Find where the given text appears and provide that cell's center as (x, y) coordinate. 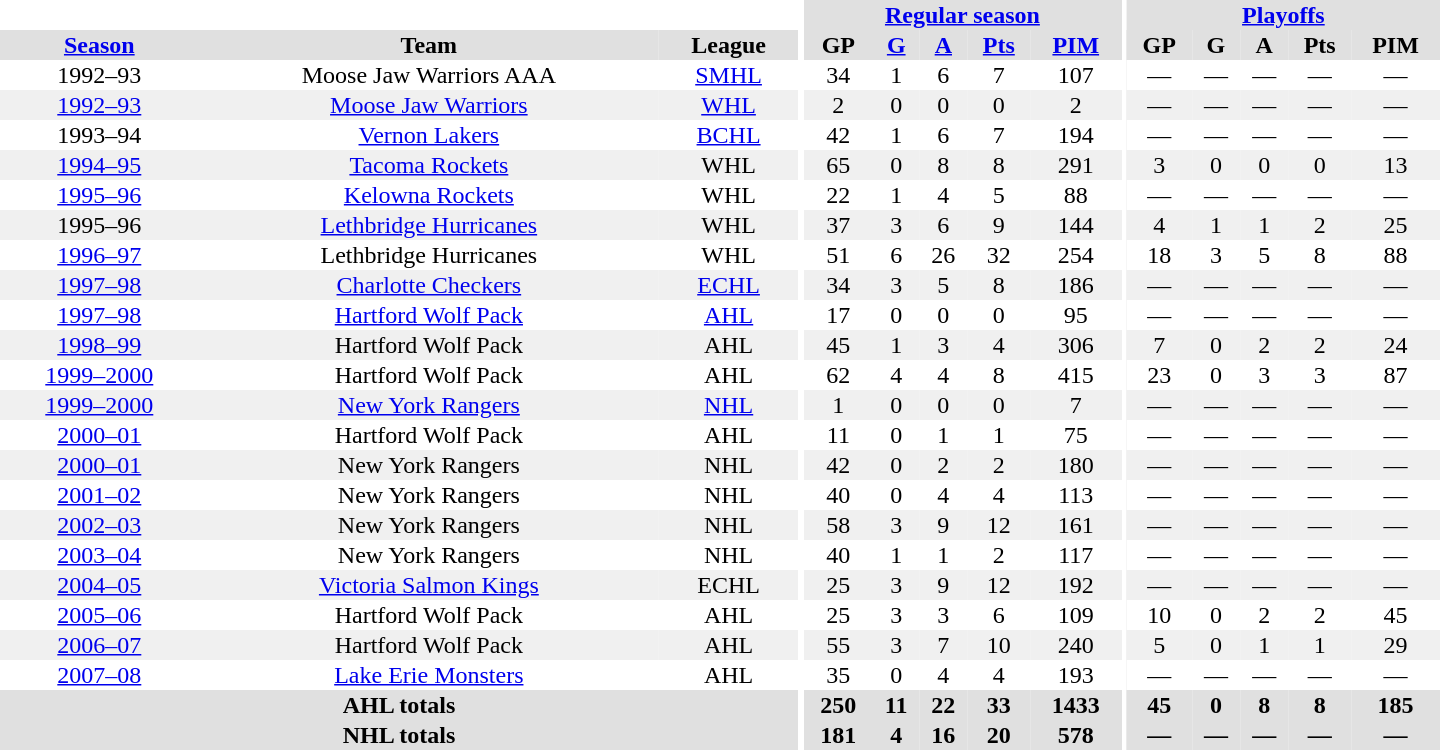
BCHL (728, 135)
Tacoma Rockets (429, 165)
95 (1076, 315)
75 (1076, 435)
578 (1076, 735)
2003–04 (100, 555)
240 (1076, 645)
55 (838, 645)
1433 (1076, 705)
2004–05 (100, 585)
17 (838, 315)
NHL totals (399, 735)
250 (838, 705)
415 (1076, 375)
1998–99 (100, 345)
193 (1076, 675)
Season (100, 45)
23 (1160, 375)
109 (1076, 615)
Kelowna Rockets (429, 195)
194 (1076, 135)
29 (1396, 645)
186 (1076, 285)
18 (1160, 255)
13 (1396, 165)
51 (838, 255)
AHL totals (399, 705)
33 (1000, 705)
107 (1076, 75)
Charlotte Checkers (429, 285)
180 (1076, 465)
117 (1076, 555)
306 (1076, 345)
1996–97 (100, 255)
113 (1076, 495)
35 (838, 675)
League (728, 45)
Vernon Lakers (429, 135)
65 (838, 165)
62 (838, 375)
2005–06 (100, 615)
181 (838, 735)
144 (1076, 225)
1994–95 (100, 165)
58 (838, 525)
26 (943, 255)
Playoffs (1284, 15)
254 (1076, 255)
185 (1396, 705)
2002–03 (100, 525)
Moose Jaw Warriors AAA (429, 75)
2006–07 (100, 645)
Team (429, 45)
SMHL (728, 75)
192 (1076, 585)
87 (1396, 375)
161 (1076, 525)
24 (1396, 345)
16 (943, 735)
37 (838, 225)
32 (1000, 255)
2001–02 (100, 495)
Regular season (962, 15)
291 (1076, 165)
2007–08 (100, 675)
Moose Jaw Warriors (429, 105)
1993–94 (100, 135)
Victoria Salmon Kings (429, 585)
Lake Erie Monsters (429, 675)
20 (1000, 735)
